Locate the cell with the specified text and output its (X, Y) center coordinate. 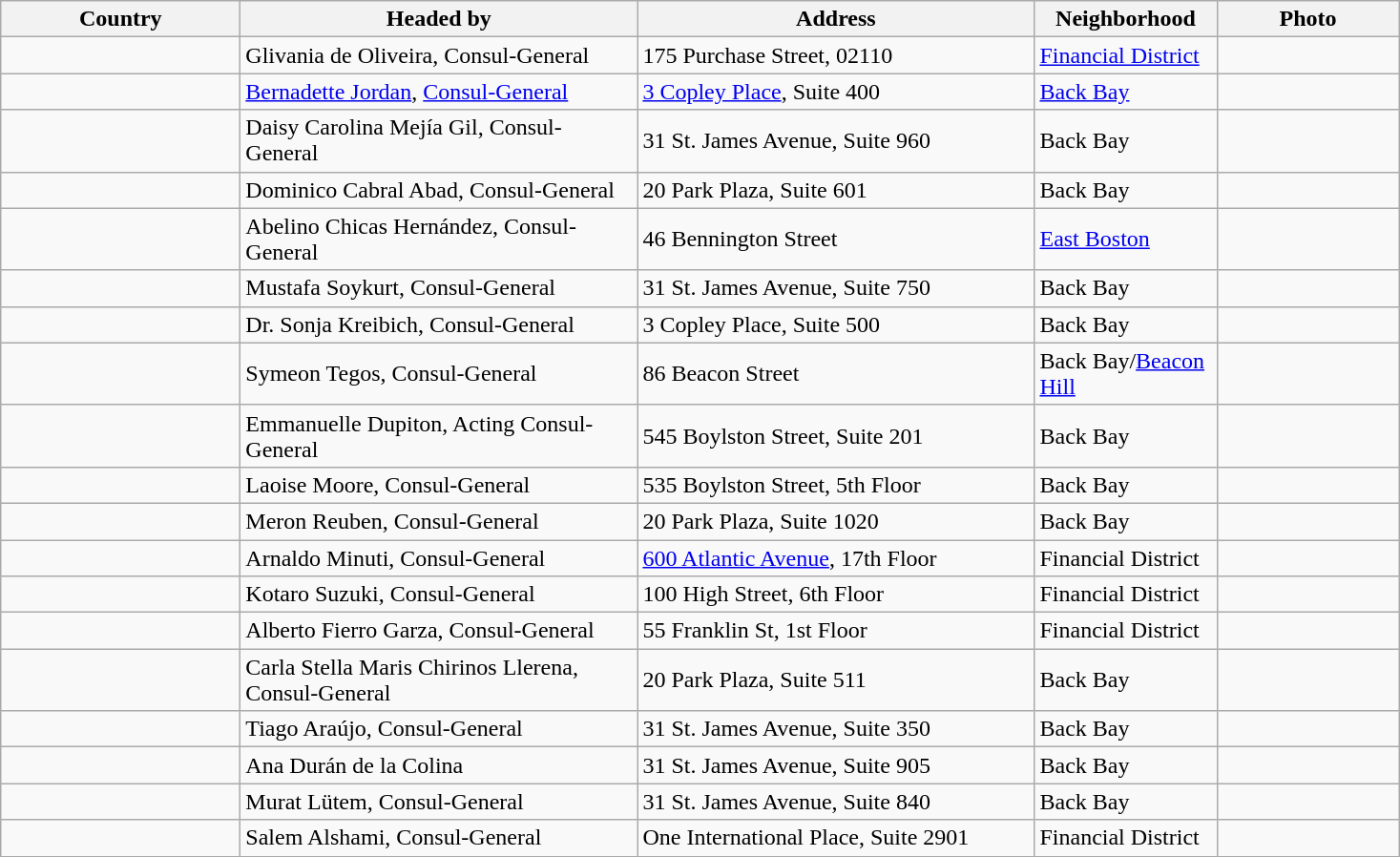
31 St. James Avenue, Suite 750 (836, 288)
Headed by (439, 19)
600 Atlantic Avenue, 17th Floor (836, 558)
Salem Alshami, Consul-General (439, 838)
535 Boylston Street, 5th Floor (836, 485)
86 Beacon Street (836, 374)
Meron Reuben, Consul-General (439, 521)
Kotaro Suzuki, Consul-General (439, 595)
Arnaldo Minuti, Consul-General (439, 558)
545 Boylston Street, Suite 201 (836, 435)
Back Bay/Beacon Hill (1126, 374)
20 Park Plaza, Suite 511 (836, 679)
55 Franklin St, 1st Floor (836, 631)
Symeon Tegos, Consul-General (439, 374)
Address (836, 19)
175 Purchase Street, 02110 (836, 55)
Dr. Sonja Kreibich, Consul-General (439, 324)
31 St. James Avenue, Suite 840 (836, 802)
46 Bennington Street (836, 239)
Tiago Araújo, Consul-General (439, 729)
Dominico Cabral Abad, Consul-General (439, 190)
Carla Stella Maris Chirinos Llerena, Consul-General (439, 679)
3 Copley Place, Suite 400 (836, 92)
Bernadette Jordan, Consul-General (439, 92)
Murat Lütem, Consul-General (439, 802)
Neighborhood (1126, 19)
East Boston (1126, 239)
20 Park Plaza, Suite 1020 (836, 521)
Emmanuelle Dupiton, Acting Consul-General (439, 435)
3 Copley Place, Suite 500 (836, 324)
Glivania de Oliveira, Consul-General (439, 55)
20 Park Plaza, Suite 601 (836, 190)
Abelino Chicas Hernández, Consul-General (439, 239)
Mustafa Soykurt, Consul-General (439, 288)
One International Place, Suite 2901 (836, 838)
100 High Street, 6th Floor (836, 595)
Country (120, 19)
31 St. James Avenue, Suite 905 (836, 765)
Alberto Fierro Garza, Consul-General (439, 631)
Laoise Moore, Consul-General (439, 485)
Photo (1307, 19)
Daisy Carolina Mejía Gil, Consul-General (439, 141)
31 St. James Avenue, Suite 350 (836, 729)
Ana Durán de la Colina (439, 765)
31 St. James Avenue, Suite 960 (836, 141)
